Locate the cell with the specified text and output its [X, Y] center coordinate. 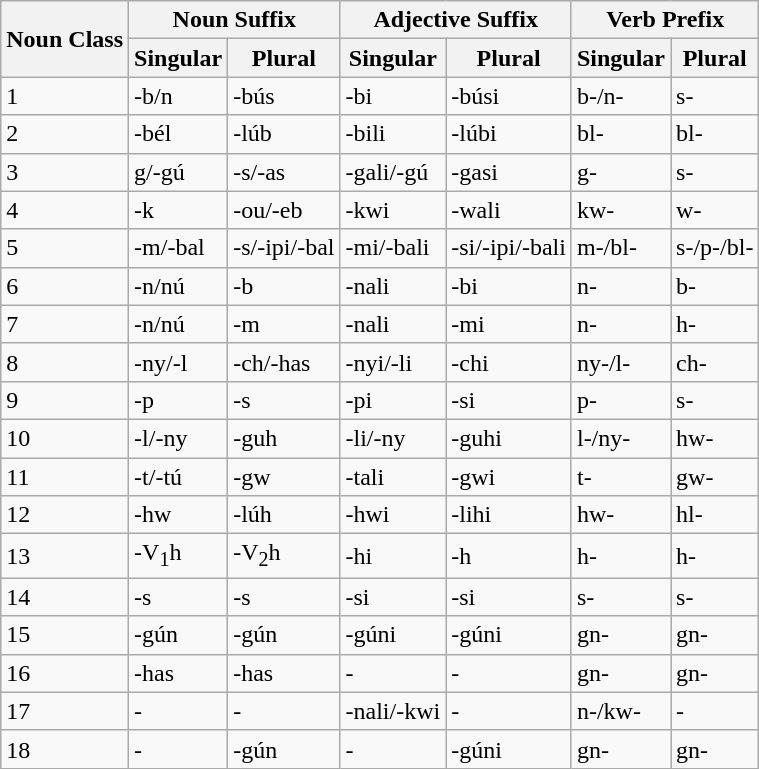
b- [715, 286]
-tali [393, 477]
-chi [509, 362]
-lihi [509, 515]
-hw [178, 515]
-h [509, 556]
9 [65, 400]
-hwi [393, 515]
-guhi [509, 438]
-V2h [284, 556]
-guh [284, 438]
t- [620, 477]
l-/ny- [620, 438]
-k [178, 210]
-b [284, 286]
-t/-tú [178, 477]
8 [65, 362]
-gali/-gú [393, 172]
-búsi [509, 96]
-hi [393, 556]
5 [65, 248]
-pi [393, 400]
14 [65, 597]
w- [715, 210]
16 [65, 673]
4 [65, 210]
-mi [509, 324]
13 [65, 556]
-V1h [178, 556]
18 [65, 749]
-s/-ipi/-bal [284, 248]
Adjective Suffix [456, 20]
-si/-ipi/-bali [509, 248]
n-/kw- [620, 711]
-lúb [284, 134]
-l/-ny [178, 438]
-li/-ny [393, 438]
1 [65, 96]
ny-/l- [620, 362]
-ny/-l [178, 362]
12 [65, 515]
6 [65, 286]
b-/n- [620, 96]
-mi/-bali [393, 248]
-gwi [509, 477]
-wali [509, 210]
-m/-bal [178, 248]
g- [620, 172]
-m [284, 324]
gw- [715, 477]
-gasi [509, 172]
Noun Suffix [234, 20]
11 [65, 477]
15 [65, 635]
-b/n [178, 96]
17 [65, 711]
10 [65, 438]
7 [65, 324]
-kwi [393, 210]
-nyi/-li [393, 362]
-ou/-eb [284, 210]
-lúh [284, 515]
-bél [178, 134]
s-/p-/bl- [715, 248]
Noun Class [65, 39]
-ch/-has [284, 362]
-p [178, 400]
-s/-as [284, 172]
-lúbi [509, 134]
hl- [715, 515]
3 [65, 172]
-nali/-kwi [393, 711]
-bús [284, 96]
kw- [620, 210]
Verb Prefix [664, 20]
-gw [284, 477]
m-/bl- [620, 248]
p- [620, 400]
g/-gú [178, 172]
-bili [393, 134]
ch- [715, 362]
2 [65, 134]
